Search for the cell housing the specified text and yield its (x, y) center coordinate. 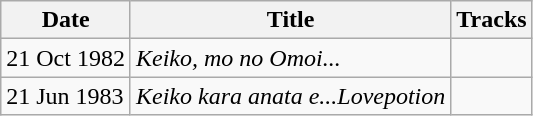
21 Jun 1983 (66, 96)
Title (290, 20)
Keiko, mo no Omoi... (290, 58)
Tracks (492, 20)
21 Oct 1982 (66, 58)
Date (66, 20)
Keiko kara anata e...Lovepotion (290, 96)
